From the cell containing the given text, extract its center point as (x, y) coordinate. 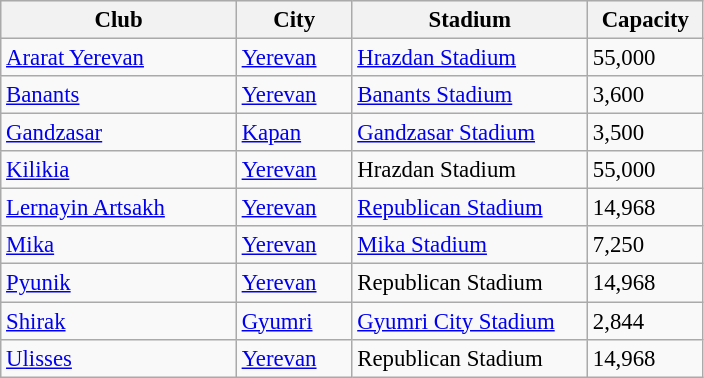
Mika Stadium (470, 245)
Kilikia (119, 170)
Gandzasar Stadium (470, 133)
Gandzasar (119, 133)
City (294, 20)
Capacity (646, 20)
3,500 (646, 133)
Banants (119, 95)
Pyunik (119, 283)
Mika (119, 245)
Lernayin Artsakh (119, 208)
Shirak (119, 321)
2,844 (646, 321)
Gyumri (294, 321)
Gyumri City Stadium (470, 321)
Stadium (470, 20)
7,250 (646, 245)
Club (119, 20)
Ararat Yerevan (119, 58)
Kapan (294, 133)
Banants Stadium (470, 95)
Ulisses (119, 358)
3,600 (646, 95)
